Identify which cell holds the provided text, then report its [x, y] central coordinate. 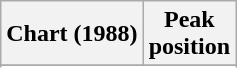
Peak position [189, 34]
Chart (1988) [72, 34]
